For the text-containing cell, return its midpoint in (X, Y) coordinate format. 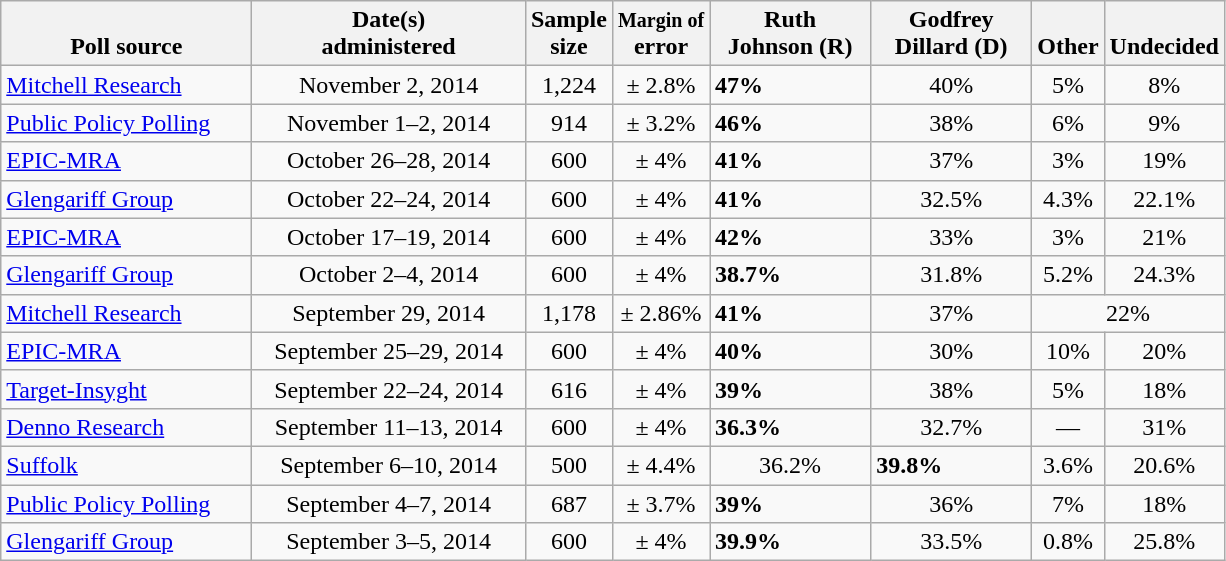
Other (1068, 34)
6% (1068, 123)
Denno Research (126, 427)
8% (1164, 85)
± 2.8% (660, 85)
Date(s)administered (389, 34)
22% (1128, 313)
31.8% (952, 275)
19% (1164, 161)
31% (1164, 427)
Suffolk (126, 465)
± 2.86% (660, 313)
September 22–24, 2014 (389, 389)
RuthJohnson (R) (790, 34)
November 1–2, 2014 (389, 123)
7% (1068, 503)
22.1% (1164, 199)
1,224 (568, 85)
Poll source (126, 34)
32.5% (952, 199)
September 3–5, 2014 (389, 542)
33.5% (952, 542)
42% (790, 237)
9% (1164, 123)
500 (568, 465)
914 (568, 123)
616 (568, 389)
20.6% (1164, 465)
24.3% (1164, 275)
687 (568, 503)
Margin oferror (660, 34)
September 25–29, 2014 (389, 351)
36.2% (790, 465)
Samplesize (568, 34)
September 11–13, 2014 (389, 427)
0.8% (1068, 542)
November 2, 2014 (389, 85)
20% (1164, 351)
33% (952, 237)
— (1068, 427)
± 4.4% (660, 465)
38.7% (790, 275)
± 3.7% (660, 503)
Target-Insyght (126, 389)
30% (952, 351)
25.8% (1164, 542)
10% (1068, 351)
± 3.2% (660, 123)
October 2–4, 2014 (389, 275)
46% (790, 123)
Undecided (1164, 34)
4.3% (1068, 199)
36% (952, 503)
3.6% (1068, 465)
September 29, 2014 (389, 313)
1,178 (568, 313)
21% (1164, 237)
October 17–19, 2014 (389, 237)
September 6–10, 2014 (389, 465)
GodfreyDillard (D) (952, 34)
39.9% (790, 542)
October 22–24, 2014 (389, 199)
39.8% (952, 465)
32.7% (952, 427)
5.2% (1068, 275)
September 4–7, 2014 (389, 503)
36.3% (790, 427)
October 26–28, 2014 (389, 161)
47% (790, 85)
